Output the [x, y] coordinate of the center of the cell containing the given text.  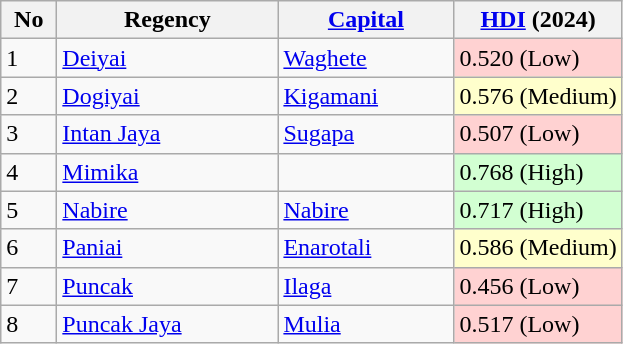
0.456 (Low) [538, 286]
7 [29, 286]
0.576 (Medium) [538, 96]
0.717 (High) [538, 210]
Mulia [366, 324]
Waghete [366, 58]
0.507 (Low) [538, 134]
Puncak [168, 286]
Capital [366, 20]
6 [29, 248]
HDI (2024) [538, 20]
0.768 (High) [538, 172]
Mimika [168, 172]
4 [29, 172]
0.586 (Medium) [538, 248]
2 [29, 96]
0.520 (Low) [538, 58]
Dogiyai [168, 96]
Kigamani [366, 96]
3 [29, 134]
8 [29, 324]
Regency [168, 20]
Paniai [168, 248]
Sugapa [366, 134]
Deiyai [168, 58]
Ilaga [366, 286]
Enarotali [366, 248]
5 [29, 210]
1 [29, 58]
0.517 (Low) [538, 324]
Puncak Jaya [168, 324]
No [29, 20]
Intan Jaya [168, 134]
